Output the [x, y] coordinate of the center of the cell containing the given text.  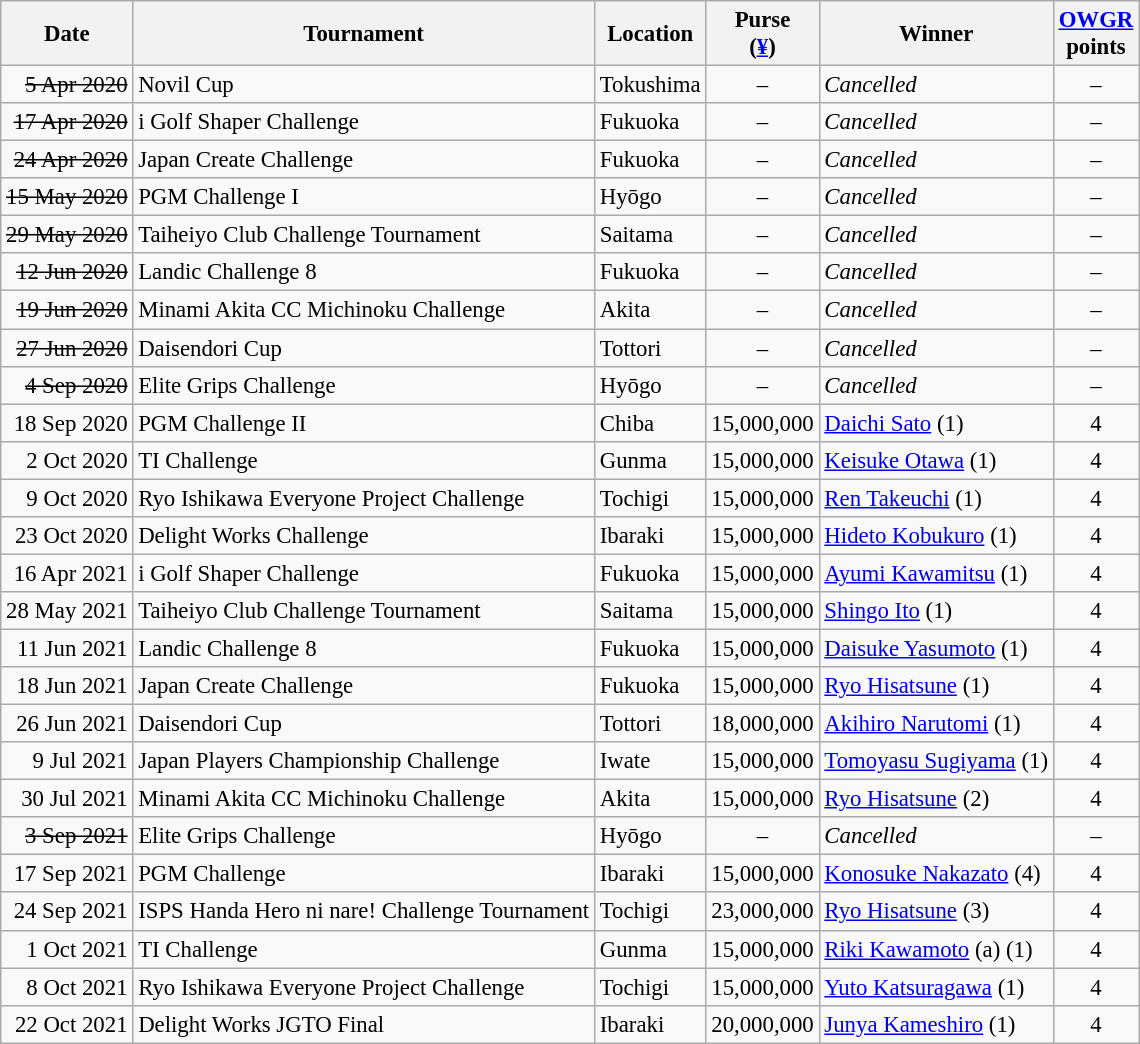
Keisuke Otawa (1) [936, 460]
19 Jun 2020 [67, 310]
Ryo Hisatsune (2) [936, 799]
15 May 2020 [67, 197]
Delight Works JGTO Final [364, 1024]
12 Jun 2020 [67, 273]
Date [67, 34]
11 Jun 2021 [67, 648]
Daichi Sato (1) [936, 423]
OWGRpoints [1096, 34]
Delight Works Challenge [364, 536]
23,000,000 [762, 912]
24 Apr 2020 [67, 160]
Location [650, 34]
Winner [936, 34]
20,000,000 [762, 1024]
PGM Challenge II [364, 423]
30 Jul 2021 [67, 799]
22 Oct 2021 [67, 1024]
24 Sep 2021 [67, 912]
Japan Players Championship Challenge [364, 761]
Tokushima [650, 85]
Ayumi Kawamitsu (1) [936, 573]
PGM Challenge [364, 874]
Yuto Katsuragawa (1) [936, 987]
3 Sep 2021 [67, 836]
17 Sep 2021 [67, 874]
8 Oct 2021 [67, 987]
9 Jul 2021 [67, 761]
28 May 2021 [67, 611]
18 Jun 2021 [67, 686]
Akihiro Narutomi (1) [936, 724]
Daisuke Yasumoto (1) [936, 648]
Riki Kawamoto (a) (1) [936, 949]
Hideto Kobukuro (1) [936, 536]
17 Apr 2020 [67, 122]
Junya Kameshiro (1) [936, 1024]
18 Sep 2020 [67, 423]
16 Apr 2021 [67, 573]
Chiba [650, 423]
Ryo Hisatsune (1) [936, 686]
18,000,000 [762, 724]
29 May 2020 [67, 235]
Ren Takeuchi (1) [936, 498]
Iwate [650, 761]
26 Jun 2021 [67, 724]
2 Oct 2020 [67, 460]
9 Oct 2020 [67, 498]
23 Oct 2020 [67, 536]
ISPS Handa Hero ni nare! Challenge Tournament [364, 912]
PGM Challenge I [364, 197]
Konosuke Nakazato (4) [936, 874]
27 Jun 2020 [67, 348]
Novil Cup [364, 85]
Tournament [364, 34]
4 Sep 2020 [67, 385]
Shingo Ito (1) [936, 611]
Purse(¥) [762, 34]
Tomoyasu Sugiyama (1) [936, 761]
5 Apr 2020 [67, 85]
Ryo Hisatsune (3) [936, 912]
1 Oct 2021 [67, 949]
